Extract the (x, y) coordinate from the center of the cell holding the provided text.  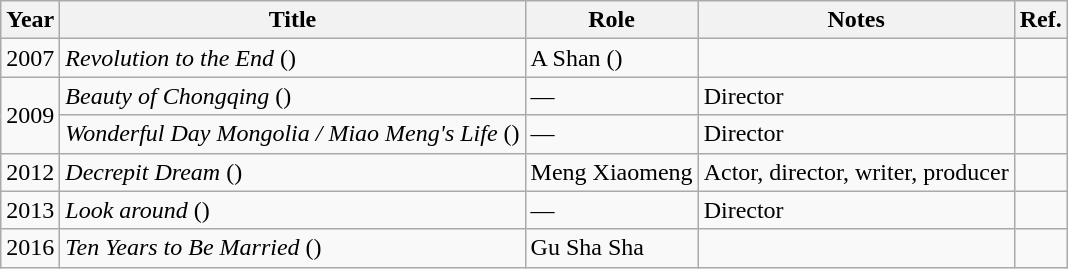
Actor, director, writer, producer (856, 172)
Year (30, 20)
2013 (30, 210)
A Shan () (612, 58)
Ten Years to Be Married () (292, 248)
Notes (856, 20)
Revolution to the End () (292, 58)
Decrepit Dream () (292, 172)
2012 (30, 172)
Look around () (292, 210)
2016 (30, 248)
Gu Sha Sha (612, 248)
2009 (30, 115)
Wonderful Day Mongolia / Miao Meng's Life () (292, 134)
2007 (30, 58)
Beauty of Chongqing () (292, 96)
Role (612, 20)
Title (292, 20)
Meng Xiaomeng (612, 172)
Ref. (1040, 20)
